Return the [x, y] coordinate for the center point of the cell that contains the specified text.  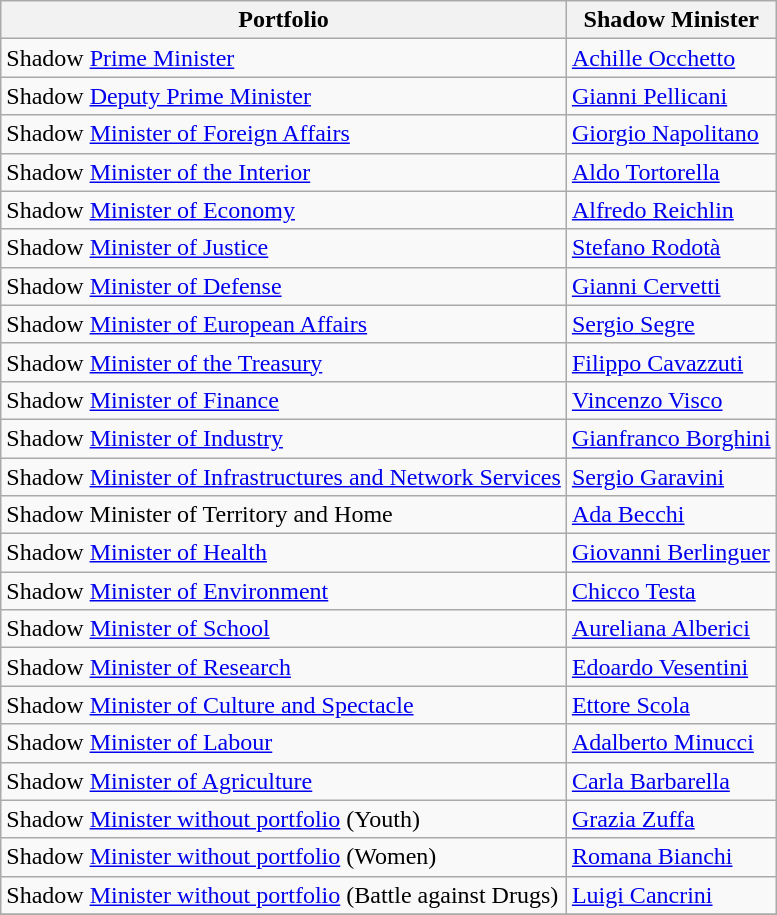
Alfredo Reichlin [671, 210]
Achille Occhetto [671, 58]
Luigi Cancrini [671, 895]
Shadow Minister of School [284, 629]
Ada Becchi [671, 515]
Shadow Minister of Health [284, 553]
Shadow Minister [671, 20]
Shadow Minister without portfolio (Youth) [284, 819]
Edoardo Vesentini [671, 667]
Shadow Minister of Finance [284, 400]
Shadow Prime Minister [284, 58]
Grazia Zuffa [671, 819]
Shadow Minister of Environment [284, 591]
Shadow Minister of Industry [284, 438]
Shadow Minister without portfolio (Battle against Drugs) [284, 895]
Ettore Scola [671, 705]
Shadow Minister of Research [284, 667]
Shadow Minister of Territory and Home [284, 515]
Shadow Minister of Defense [284, 286]
Shadow Minister of Economy [284, 210]
Shadow Minister of the Interior [284, 172]
Shadow Minister of Infrastructures and Network Services [284, 477]
Shadow Minister of Agriculture [284, 781]
Shadow Minister without portfolio (Women) [284, 857]
Shadow Minister of European Affairs [284, 324]
Chicco Testa [671, 591]
Gianfranco Borghini [671, 438]
Aldo Tortorella [671, 172]
Gianni Cervetti [671, 286]
Aureliana Alberici [671, 629]
Portfolio [284, 20]
Shadow Minister of Justice [284, 248]
Shadow Minister of Culture and Spectacle [284, 705]
Filippo Cavazzuti [671, 362]
Vincenzo Visco [671, 400]
Gianni Pellicani [671, 96]
Sergio Segre [671, 324]
Shadow Deputy Prime Minister [284, 96]
Shadow Minister of the Treasury [284, 362]
Shadow Minister of Foreign Affairs [284, 134]
Sergio Garavini [671, 477]
Giorgio Napolitano [671, 134]
Carla Barbarella [671, 781]
Adalberto Minucci [671, 743]
Shadow Minister of Labour [284, 743]
Giovanni Berlinguer [671, 553]
Romana Bianchi [671, 857]
Stefano Rodotà [671, 248]
